Determine the (x, y) coordinate at the center of the cell enclosing the given text.  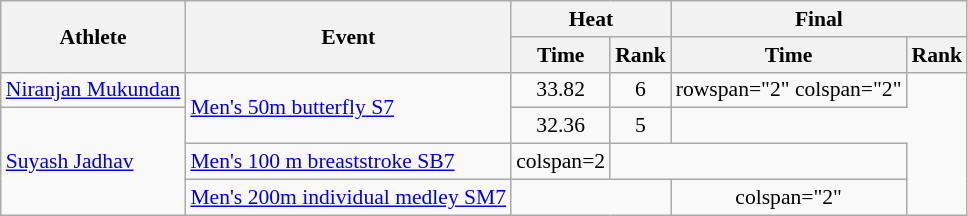
rowspan="2" colspan="2" (789, 90)
Niranjan Mukundan (94, 90)
Event (348, 36)
Men's 100 m breaststroke SB7 (348, 162)
colspan=2 (560, 162)
Men's 50m butterfly S7 (348, 108)
33.82 (560, 90)
colspan="2" (789, 197)
32.36 (560, 126)
5 (640, 126)
Men's 200m individual medley SM7 (348, 197)
Suyash Jadhav (94, 162)
6 (640, 90)
Athlete (94, 36)
Final (819, 19)
Heat (591, 19)
